Provide the (x, y) coordinate of the cell's center where the given text is located.  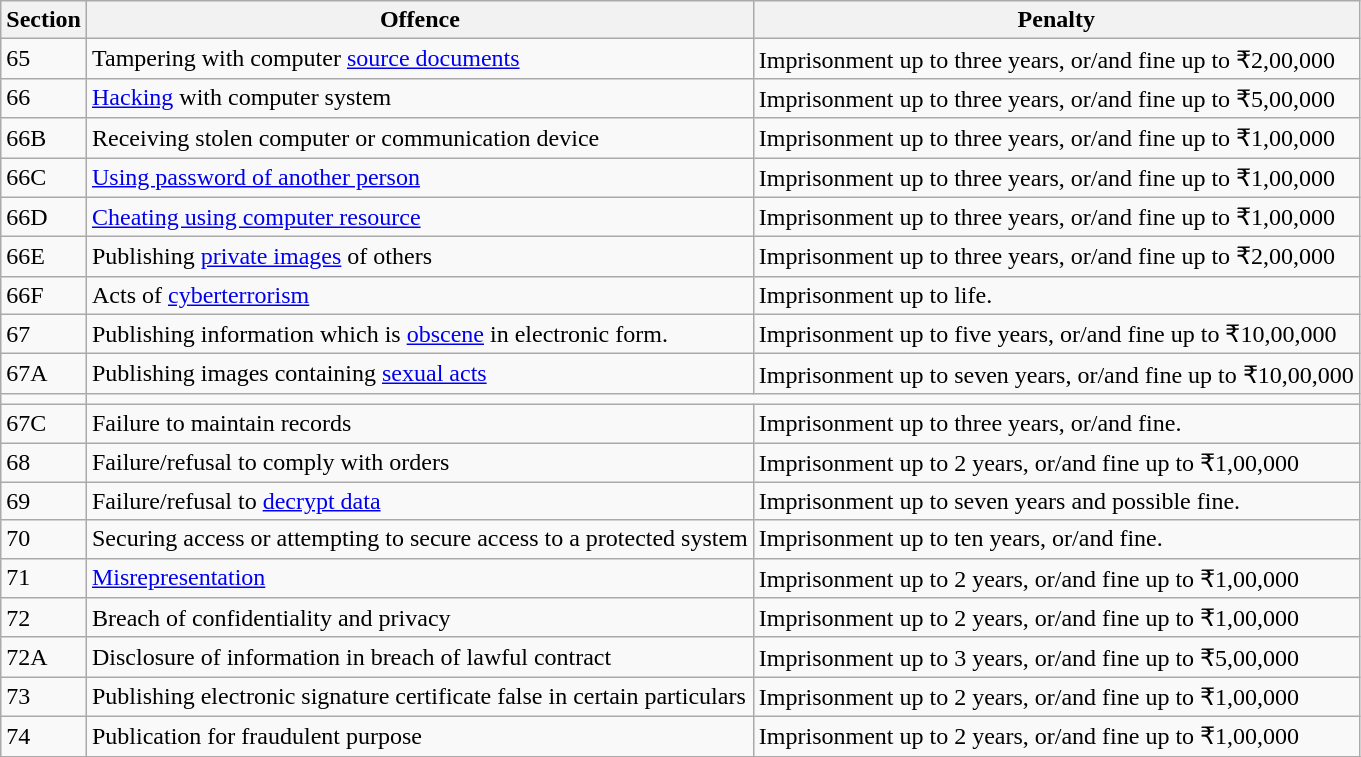
Imprisonment up to five years, or/and fine up to ₹10,00,000 (1056, 334)
71 (44, 578)
Breach of confidentiality and privacy (420, 618)
Publication for fraudulent purpose (420, 736)
Section (44, 20)
Offence (420, 20)
66C (44, 178)
Imprisonment up to life. (1056, 295)
Imprisonment up to ten years, or/and fine. (1056, 539)
Publishing information which is obscene in electronic form. (420, 334)
Failure/refusal to comply with orders (420, 462)
70 (44, 539)
Disclosure of information in breach of lawful contract (420, 657)
67C (44, 423)
Imprisonment up to three years, or/and fine up to ₹5,00,000 (1056, 98)
67A (44, 374)
Failure/refusal to decrypt data (420, 501)
66B (44, 138)
67 (44, 334)
Publishing images containing sexual acts (420, 374)
74 (44, 736)
Securing access or attempting to secure access to a protected system (420, 539)
65 (44, 59)
Failure to maintain records (420, 423)
66E (44, 257)
Publishing electronic signature certificate false in certain particulars (420, 697)
Imprisonment up to seven years and possible fine. (1056, 501)
Misrepresentation (420, 578)
68 (44, 462)
Using password of another person (420, 178)
72 (44, 618)
Imprisonment up to three years, or/and fine. (1056, 423)
66 (44, 98)
Imprisonment up to 3 years, or/and fine up to ₹5,00,000 (1056, 657)
Penalty (1056, 20)
Publishing private images of others (420, 257)
73 (44, 697)
Receiving stolen computer or communication device (420, 138)
Acts of cyberterrorism (420, 295)
Cheating using computer resource (420, 217)
Imprisonment up to seven years, or/and fine up to ₹10,00,000 (1056, 374)
66D (44, 217)
66F (44, 295)
69 (44, 501)
72A (44, 657)
Hacking with computer system (420, 98)
Tampering with computer source documents (420, 59)
